Provide the [x, y] coordinate of the cell's center where the given text is located.  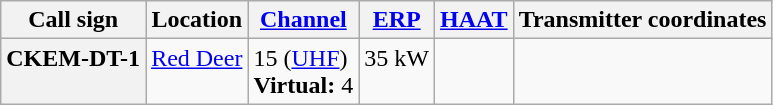
Channel [304, 20]
ERP [397, 20]
HAAT [474, 20]
15 (UHF)Virtual: 4 [304, 72]
CKEM-DT-1 [74, 72]
Red Deer [197, 72]
Location [197, 20]
Call sign [74, 20]
35 kW [397, 72]
Transmitter coordinates [642, 20]
